Provide the (x, y) coordinate of the cell's center where the given text is located.  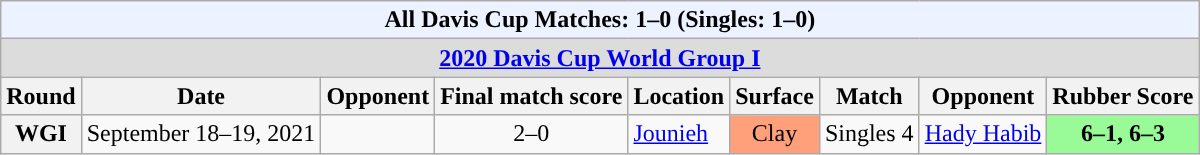
6–1, 6–3 (1123, 134)
Clay (775, 134)
Rubber Score (1123, 96)
Jounieh (679, 134)
2020 Davis Cup World Group I (600, 58)
2–0 (532, 134)
Date (201, 96)
Round (41, 96)
Match (869, 96)
Hady Habib (983, 134)
All Davis Cup Matches: 1–0 (Singles: 1–0) (600, 20)
Final match score (532, 96)
Location (679, 96)
September 18–19, 2021 (201, 134)
Singles 4 (869, 134)
WGI (41, 134)
Surface (775, 96)
